Provide the [x, y] coordinate of the cell's center where the given text is located.  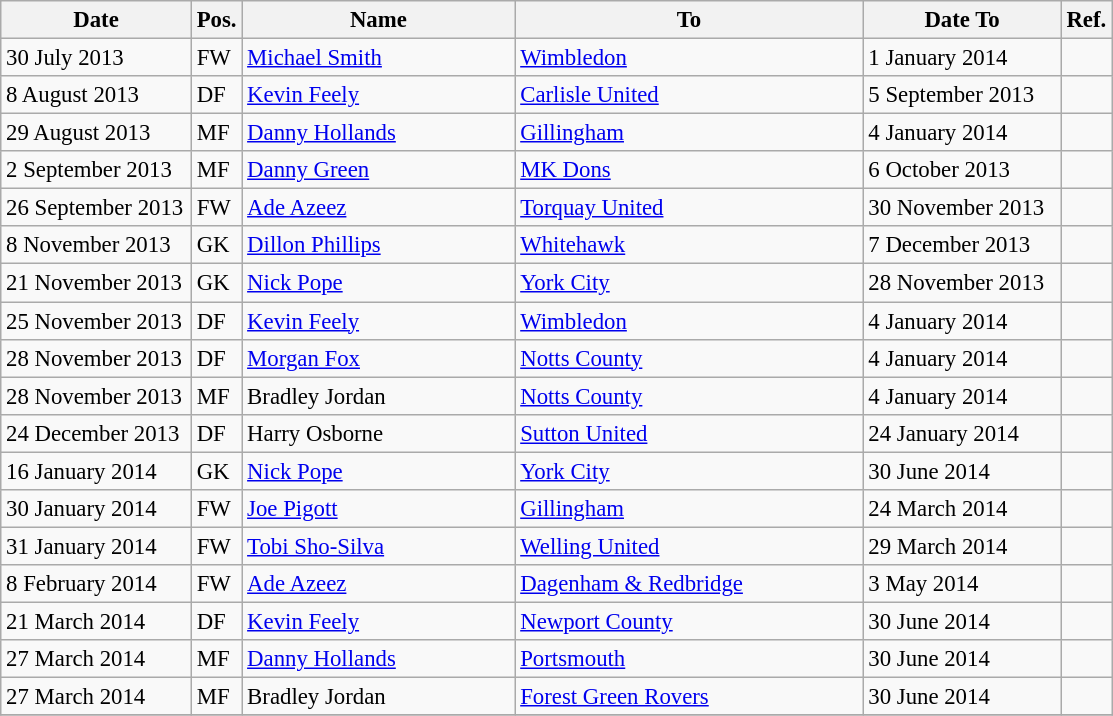
16 January 2014 [96, 471]
Whitehawk [689, 245]
Pos. [216, 20]
3 May 2014 [962, 584]
Tobi Sho-Silva [378, 546]
Morgan Fox [378, 358]
31 January 2014 [96, 546]
Carlisle United [689, 95]
Dillon Phillips [378, 245]
Welling United [689, 546]
29 March 2014 [962, 546]
Michael Smith [378, 58]
21 November 2013 [96, 283]
To [689, 20]
Danny Green [378, 170]
Date To [962, 20]
8 February 2014 [96, 584]
Joe Pigott [378, 509]
8 November 2013 [96, 245]
30 January 2014 [96, 509]
Forest Green Rovers [689, 697]
24 December 2013 [96, 433]
2 September 2013 [96, 170]
Newport County [689, 621]
7 December 2013 [962, 245]
8 August 2013 [96, 95]
Ref. [1086, 20]
MK Dons [689, 170]
Date [96, 20]
Portsmouth [689, 659]
24 January 2014 [962, 433]
Name [378, 20]
29 August 2013 [96, 133]
25 November 2013 [96, 321]
Sutton United [689, 433]
Torquay United [689, 208]
30 November 2013 [962, 208]
1 January 2014 [962, 58]
30 July 2013 [96, 58]
21 March 2014 [96, 621]
Harry Osborne [378, 433]
26 September 2013 [96, 208]
6 October 2013 [962, 170]
24 March 2014 [962, 509]
5 September 2013 [962, 95]
Dagenham & Redbridge [689, 584]
